Scan for the cell matching the given text and deliver its (x, y) coordinate at center. 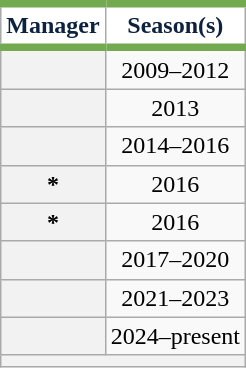
Season(s) (175, 26)
2017–2020 (175, 260)
2013 (175, 108)
Manager (53, 26)
2021–2023 (175, 298)
2014–2016 (175, 146)
2009–2012 (175, 68)
2024–present (175, 336)
